From the cell containing the given text, extract its center point as [X, Y] coordinate. 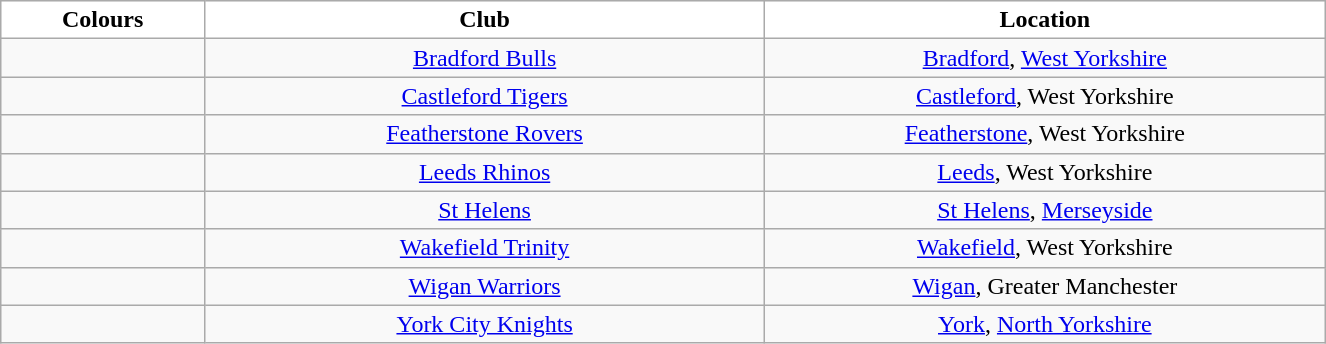
St Helens, Merseyside [1045, 210]
Castleford, West Yorkshire [1045, 96]
Wakefield, West Yorkshire [1045, 248]
Leeds, West Yorkshire [1045, 172]
Wakefield Trinity [484, 248]
Bradford, West Yorkshire [1045, 58]
Castleford Tigers [484, 96]
Leeds Rhinos [484, 172]
St Helens [484, 210]
Featherstone Rovers [484, 134]
Wigan Warriors [484, 286]
Colours [103, 20]
Bradford Bulls [484, 58]
Wigan, Greater Manchester [1045, 286]
York, North Yorkshire [1045, 324]
York City Knights [484, 324]
Location [1045, 20]
Club [484, 20]
Featherstone, West Yorkshire [1045, 134]
